Detect which cell encompasses the target text, then output its [x, y] center coordinate. 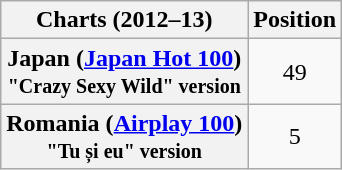
5 [295, 136]
Charts (2012–13) [124, 20]
Japan (Japan Hot 100)"Crazy Sexy Wild" version [124, 72]
Romania (Airplay 100)"Tu și eu" version [124, 136]
49 [295, 72]
Position [295, 20]
